Output the (x, y) coordinate of the center of the cell containing the given text.  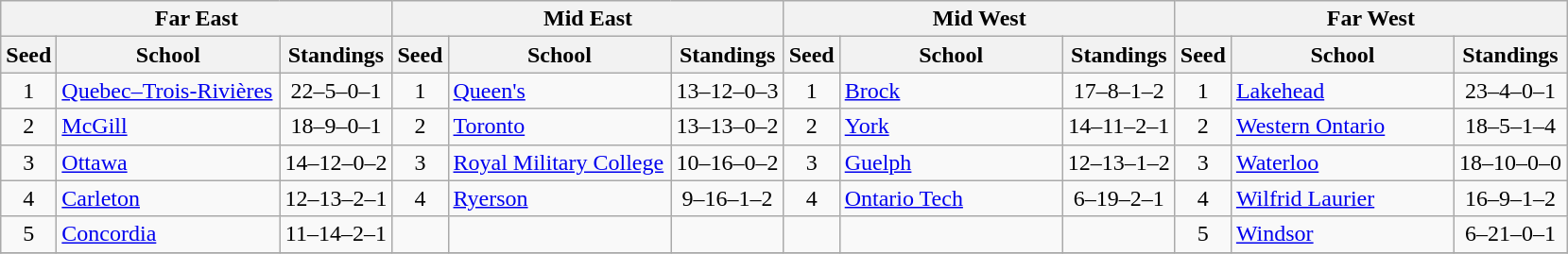
Far East (197, 19)
Wilfrid Laurier (1342, 198)
12–13–1–2 (1119, 162)
Brock (951, 91)
Ryerson (560, 198)
Mid East (588, 19)
14–12–0–2 (336, 162)
16–9–1–2 (1510, 198)
Lakehead (1342, 91)
McGill (168, 127)
18–9–0–1 (336, 127)
18–5–1–4 (1510, 127)
14–11–2–1 (1119, 127)
Far West (1370, 19)
Mid West (979, 19)
9–16–1–2 (728, 198)
23–4–0–1 (1510, 91)
York (951, 127)
22–5–0–1 (336, 91)
Toronto (560, 127)
Waterloo (1342, 162)
Queen's (560, 91)
Carleton (168, 198)
13–13–0–2 (728, 127)
Ottawa (168, 162)
18–10–0–0 (1510, 162)
11–14–2–1 (336, 234)
13–12–0–3 (728, 91)
Ontario Tech (951, 198)
Quebec–Trois-Rivières (168, 91)
12–13–2–1 (336, 198)
Western Ontario (1342, 127)
Guelph (951, 162)
6–21–0–1 (1510, 234)
Royal Military College (560, 162)
6–19–2–1 (1119, 198)
10–16–0–2 (728, 162)
Windsor (1342, 234)
Concordia (168, 234)
17–8–1–2 (1119, 91)
